For the text-containing cell, return its midpoint in [X, Y] coordinate format. 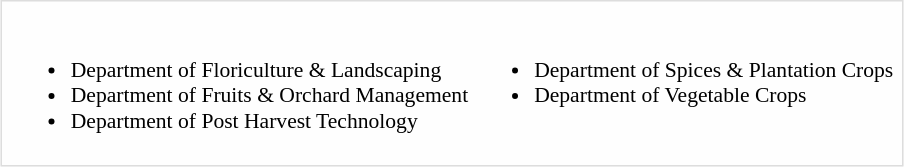
Department of Spices & Plantation CropsDepartment of Vegetable Crops [684, 83]
Department of Floriculture & LandscapingDepartment of Fruits & Orchard ManagementDepartment of Post Harvest Technology [239, 83]
